Pinpoint the cell where the given text exists, returning its (x, y) midpoint coordinate. 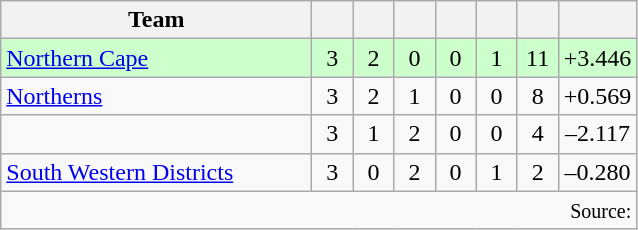
Source: (319, 210)
–2.117 (598, 134)
+0.569 (598, 96)
South Western Districts (156, 172)
8 (538, 96)
Northern Cape (156, 58)
Northerns (156, 96)
+3.446 (598, 58)
4 (538, 134)
–0.280 (598, 172)
11 (538, 58)
Team (156, 20)
